Return the (x, y) coordinate for the center point of the cell that contains the specified text.  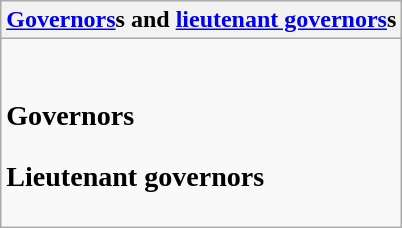
GovernorsLieutenant governors (202, 133)
Governorss and lieutenant governorss (202, 20)
